Extract the (x, y) coordinate from the center of the cell holding the provided text.  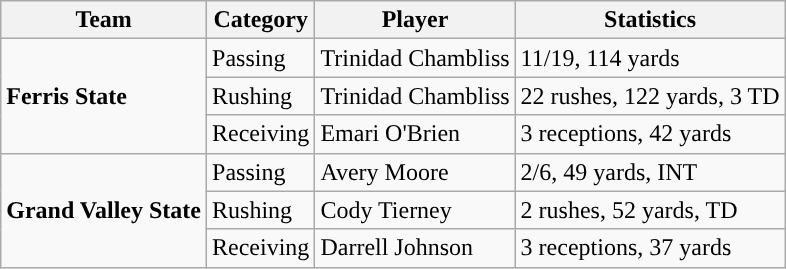
22 rushes, 122 yards, 3 TD (650, 96)
3 receptions, 37 yards (650, 248)
Emari O'Brien (415, 134)
Avery Moore (415, 172)
Statistics (650, 20)
2/6, 49 yards, INT (650, 172)
3 receptions, 42 yards (650, 134)
11/19, 114 yards (650, 58)
Team (104, 20)
Grand Valley State (104, 210)
Player (415, 20)
Ferris State (104, 96)
Darrell Johnson (415, 248)
Category (261, 20)
2 rushes, 52 yards, TD (650, 210)
Cody Tierney (415, 210)
